Find where the given text appears and provide that cell's center as [x, y] coordinate. 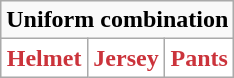
Pants [200, 58]
Uniform combination [118, 20]
Jersey [126, 58]
Helmet [44, 58]
